Identify which cell holds the provided text, then report its [X, Y] central coordinate. 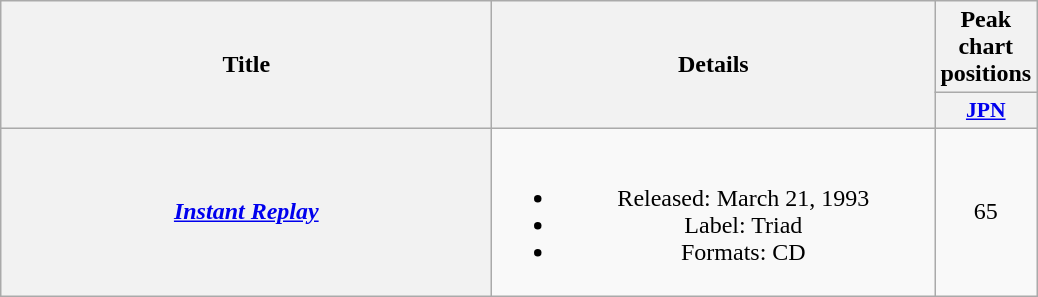
Instant Replay [246, 212]
JPN [986, 111]
Peak chart positions [986, 47]
Released: March 21, 1993Label: TriadFormats: CD [714, 212]
Details [714, 65]
65 [986, 212]
Title [246, 65]
